Output the [x, y] coordinate of the center of the cell containing the given text.  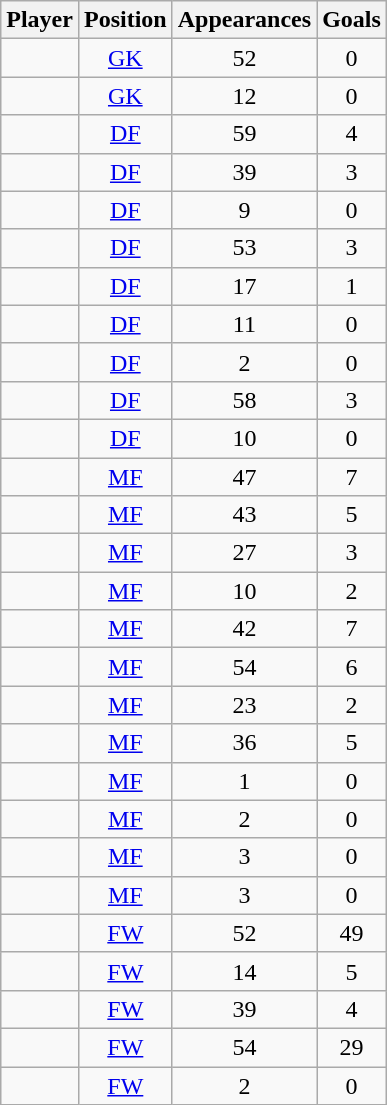
43 [244, 515]
12 [244, 96]
27 [244, 553]
17 [244, 286]
9 [244, 210]
58 [244, 400]
36 [244, 743]
Player [40, 20]
42 [244, 629]
53 [244, 248]
23 [244, 705]
Appearances [244, 20]
Position [125, 20]
29 [352, 1047]
14 [244, 971]
47 [244, 477]
11 [244, 324]
49 [352, 933]
6 [352, 667]
Goals [352, 20]
59 [244, 134]
